Capture the cell that displays the provided text and extract its [X, Y] central coordinate. 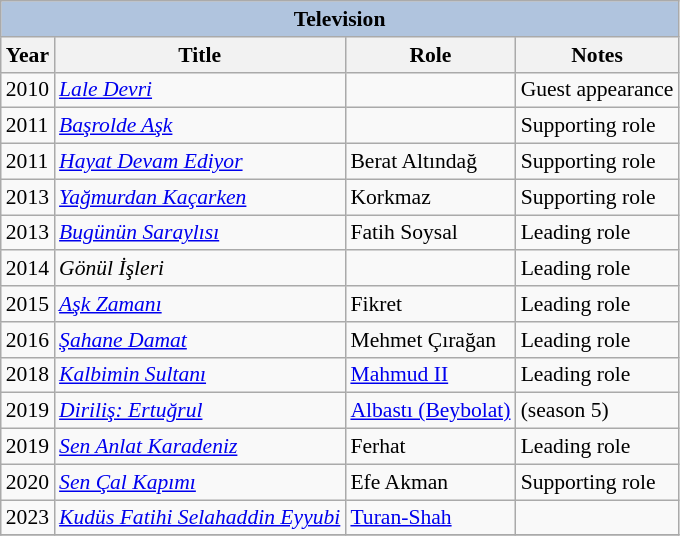
Berat Altındağ [430, 162]
(season 5) [598, 411]
2023 [28, 518]
Aşk Zamanı [200, 304]
Kalbimin Sultanı [200, 375]
Yağmurdan Kaçarken [200, 197]
Fatih Soysal [430, 233]
2010 [28, 90]
Diriliş: Ertuğrul [200, 411]
Mahmud II [430, 375]
Role [430, 55]
2018 [28, 375]
Gönül İşleri [200, 269]
Notes [598, 55]
Efe Akman [430, 482]
Hayat Devam Ediyor [200, 162]
Television [340, 19]
Sen Çal Kapımı [200, 482]
Albastı (Beybolat) [430, 411]
Year [28, 55]
Şahane Damat [200, 340]
Ferhat [430, 447]
Sen Anlat Karadeniz [200, 447]
Korkmaz [430, 197]
Lale Devri [200, 90]
2016 [28, 340]
Başrolde Aşk [200, 126]
2020 [28, 482]
Guest appearance [598, 90]
2015 [28, 304]
Kudüs Fatihi Selahaddin Eyyubi [200, 518]
Mehmet Çırağan [430, 340]
Title [200, 55]
2014 [28, 269]
Fikret [430, 304]
Turan-Shah [430, 518]
Bugünün Saraylısı [200, 233]
